Scan for the cell matching the given text and deliver its [x, y] coordinate at center. 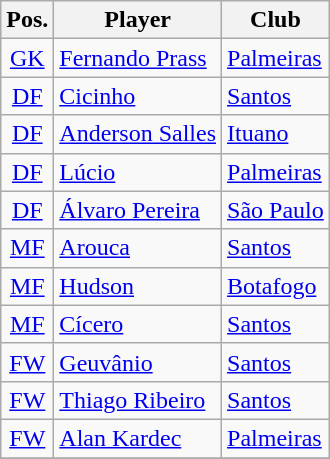
Pos. [28, 20]
Álvaro Pereira [138, 210]
Player [138, 20]
Hudson [138, 286]
Alan Kardec [138, 438]
GK [28, 58]
Cícero [138, 324]
Ituano [276, 134]
Fernando Prass [138, 58]
São Paulo [276, 210]
Thiago Ribeiro [138, 400]
Anderson Salles [138, 134]
Botafogo [276, 286]
Lúcio [138, 172]
Geuvânio [138, 362]
Club [276, 20]
Arouca [138, 248]
Cicinho [138, 96]
